Extract the [x, y] coordinate from the center of the cell holding the provided text.  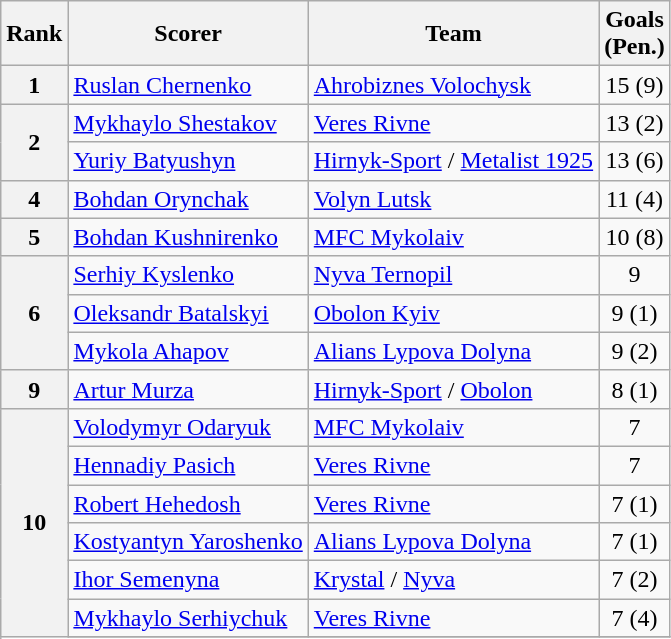
Nyva Ternopil [453, 275]
Mykhaylo Serhiychuk [188, 618]
Kostyantyn Yaroshenko [188, 542]
4 [34, 199]
2 [34, 142]
13 (2) [635, 123]
Artur Murza [188, 389]
Krystal / Nyva [453, 580]
8 (1) [635, 389]
Bohdan Kushnirenko [188, 237]
Hennadiy Pasich [188, 465]
Ahrobiznes Volochysk [453, 85]
5 [34, 237]
10 [34, 522]
10 (8) [635, 237]
6 [34, 313]
Scorer [188, 34]
11 (4) [635, 199]
Mykola Ahapov [188, 351]
Mykhaylo Shestakov [188, 123]
Rank [34, 34]
Ihor Semenyna [188, 580]
Hirnyk-Sport / Metalist 1925 [453, 161]
Volodymyr Odaryuk [188, 427]
Yuriy Batyushyn [188, 161]
Team [453, 34]
15 (9) [635, 85]
Oleksandr Batalskyi [188, 313]
7 (2) [635, 580]
1 [34, 85]
Goals(Pen.) [635, 34]
9 (1) [635, 313]
13 (6) [635, 161]
Bohdan Orynchak [188, 199]
9 (2) [635, 351]
Hirnyk-Sport / Obolon [453, 389]
Volyn Lutsk [453, 199]
Robert Hehedosh [188, 503]
Serhiy Kyslenko [188, 275]
Ruslan Chernenko [188, 85]
7 (4) [635, 618]
Obolon Kyiv [453, 313]
